Output the [X, Y] coordinate of the center of the cell containing the given text.  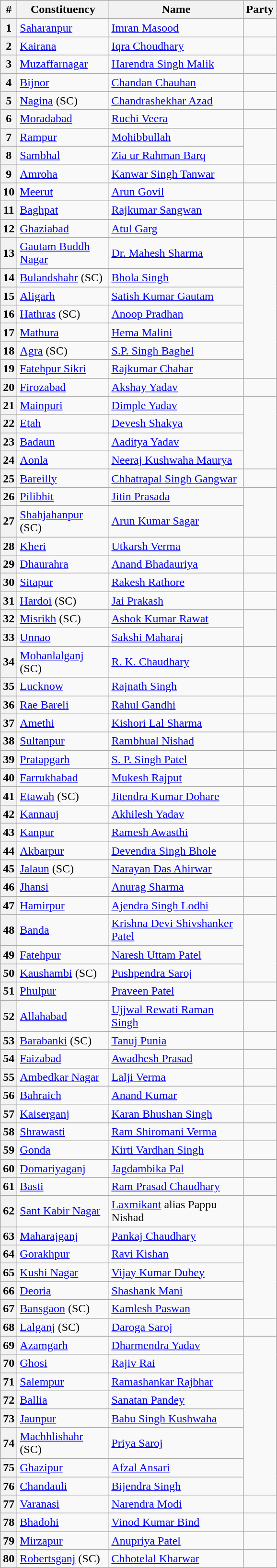
Lucknow [63, 687]
Shahjahanpur (SC) [63, 521]
73 [9, 1418]
68 [9, 1327]
Ram Shiromani Verma [176, 1132]
Salempur [63, 1382]
65 [9, 1272]
Rampur [63, 137]
Ram Prasad Chaudhary [176, 1187]
Dhaurahra [63, 564]
4 [9, 82]
S.P. Singh Baghel [176, 351]
60 [9, 1168]
Iqra Choudhary [176, 46]
Mainpuri [63, 405]
Name [176, 10]
Awadhesh Prasad [176, 1059]
Muzaffarnagar [63, 64]
Ajendra Singh Lodhi [176, 905]
Aaditya Yadav [176, 442]
Kheri [63, 546]
5 [9, 101]
40 [9, 778]
Gautam Buddh Nagar [63, 253]
75 [9, 1467]
Faizabad [63, 1059]
Fatehpur [63, 955]
23 [9, 442]
57 [9, 1113]
Gonda [63, 1150]
41 [9, 796]
Etah [63, 423]
Anurag Sharma [176, 887]
Ashok Kumar Rawat [176, 619]
19 [9, 369]
70 [9, 1363]
Bahraich [63, 1095]
78 [9, 1522]
Basti [63, 1187]
Hema Malini [176, 332]
3 [9, 64]
45 [9, 869]
Kanwar Singh Tanwar [176, 173]
Chandauli [63, 1486]
Ambedkar Nagar [63, 1077]
Laxmikant alias Pappu Nishad [176, 1211]
Mukesh Rajput [176, 778]
Kishori Lal Sharma [176, 723]
Ramashankar Rajbhar [176, 1382]
Firozabad [63, 387]
64 [9, 1254]
Rajnath Singh [176, 687]
53 [9, 1041]
Lalganj (SC) [63, 1327]
Rajkumar Sangwan [176, 210]
76 [9, 1486]
7 [9, 137]
44 [9, 850]
Dimple Yadav [176, 405]
Satish Kumar Gautam [176, 296]
Aligarh [63, 296]
Tanuj Punia [176, 1041]
Babu Singh Kushwaha [176, 1418]
36 [9, 705]
Anand Kumar [176, 1095]
Krishna Devi Shivshanker Patel [176, 930]
Rakesh Rathore [176, 583]
11 [9, 210]
Bijnor [63, 82]
Harendra Singh Malik [176, 64]
Jitendra Kumar Dohare [176, 796]
Praveen Patel [176, 991]
Baghpat [63, 210]
Allahabad [63, 1016]
17 [9, 332]
58 [9, 1132]
Etawah (SC) [63, 796]
Bijendra Singh [176, 1486]
Jai Prakash [176, 601]
15 [9, 296]
Misrikh (SC) [63, 619]
Bhola Singh [176, 278]
Bulandshahr (SC) [63, 278]
Rae Bareli [63, 705]
Farrukhabad [63, 778]
Constituency [63, 10]
Meerut [63, 192]
42 [9, 814]
Azamgarh [63, 1345]
10 [9, 192]
Arun Kumar Sagar [176, 521]
Nagina (SC) [63, 101]
Machhlishahr (SC) [63, 1443]
Bareilly [63, 478]
Afzal Ansari [176, 1467]
Naresh Uttam Patel [176, 955]
72 [9, 1400]
Hamirpur [63, 905]
34 [9, 662]
Rajiv Rai [176, 1363]
Shrawasti [63, 1132]
Utkarsh Verma [176, 546]
Priya Saroj [176, 1443]
Narendra Modi [176, 1504]
25 [9, 478]
79 [9, 1541]
Atul Garg [176, 229]
46 [9, 887]
Rambhual Nishad [176, 741]
38 [9, 741]
27 [9, 521]
Pushpendra Saroj [176, 973]
Ghosi [63, 1363]
Pratapgarh [63, 759]
Bansgaon (SC) [63, 1309]
Neeraj Kushwaha Maurya [176, 460]
20 [9, 387]
Anupriya Patel [176, 1541]
Kaushambi (SC) [63, 973]
Banda [63, 930]
Devesh Shakya [176, 423]
67 [9, 1309]
Jitin Prasada [176, 496]
Maharajganj [63, 1236]
6 [9, 119]
33 [9, 637]
S. P. Singh Patel [176, 759]
24 [9, 460]
Daroga Saroj [176, 1327]
Phulpur [63, 991]
21 [9, 405]
32 [9, 619]
Sitapur [63, 583]
Akshay Yadav [176, 387]
Jalaun (SC) [63, 869]
26 [9, 496]
Jagdambika Pal [176, 1168]
Party [260, 10]
Rajkumar Chahar [176, 369]
Narayan Das Ahirwar [176, 869]
Sakshi Maharaj [176, 637]
Kushi Nagar [63, 1272]
Robertsganj (SC) [63, 1559]
Ballia [63, 1400]
Arun Govil [176, 192]
Hathras (SC) [63, 314]
Ghazipur [63, 1467]
50 [9, 973]
Mohibbullah [176, 137]
1 [9, 28]
Chandrashekhar Azad [176, 101]
Chandan Chauhan [176, 82]
Amroha [63, 173]
Akbarpur [63, 850]
Sant Kabir Nagar [63, 1211]
Sambhal [63, 155]
Mathura [63, 332]
Chhotelal Kharwar [176, 1559]
Sanatan Pandey [176, 1400]
Sultanpur [63, 741]
43 [9, 832]
Kannauj [63, 814]
Ghaziabad [63, 229]
35 [9, 687]
66 [9, 1291]
55 [9, 1077]
30 [9, 583]
77 [9, 1504]
18 [9, 351]
Akhilesh Yadav [176, 814]
16 [9, 314]
29 [9, 564]
Pilibhit [63, 496]
Amethi [63, 723]
63 [9, 1236]
Kamlesh Paswan [176, 1309]
14 [9, 278]
69 [9, 1345]
Ramesh Awasthi [176, 832]
Moradabad [63, 119]
28 [9, 546]
Barabanki (SC) [63, 1041]
59 [9, 1150]
Aonla [63, 460]
Pankaj Chaudhary [176, 1236]
Jhansi [63, 887]
Agra (SC) [63, 351]
Kaiserganj [63, 1113]
Ujjwal Rewati Raman Singh [176, 1016]
Kanpur [63, 832]
R. K. Chaudhary [176, 662]
Lalji Verma [176, 1077]
Shashank Mani [176, 1291]
62 [9, 1211]
Deoria [63, 1291]
56 [9, 1095]
49 [9, 955]
Mirzapur [63, 1541]
54 [9, 1059]
Bhadohi [63, 1522]
Jaunpur [63, 1418]
Chhatrapal Singh Gangwar [176, 478]
Kirti Vardhan Singh [176, 1150]
Imran Masood [176, 28]
2 [9, 46]
Badaun [63, 442]
Gorakhpur [63, 1254]
Mohanlalganj (SC) [63, 662]
74 [9, 1443]
Unnao [63, 637]
Dr. Mahesh Sharma [176, 253]
48 [9, 930]
Anoop Pradhan [176, 314]
Hardoi (SC) [63, 601]
52 [9, 1016]
61 [9, 1187]
Ravi Kishan [176, 1254]
Dharmendra Yadav [176, 1345]
Domariyaganj [63, 1168]
31 [9, 601]
Vinod Kumar Bind [176, 1522]
39 [9, 759]
Ruchi Veera [176, 119]
# [9, 10]
8 [9, 155]
Fatehpur Sikri [63, 369]
80 [9, 1559]
37 [9, 723]
Karan Bhushan Singh [176, 1113]
Saharanpur [63, 28]
47 [9, 905]
Anand Bhadauriya [176, 564]
Zia ur Rahman Barq [176, 155]
Vijay Kumar Dubey [176, 1272]
Kairana [63, 46]
12 [9, 229]
Devendra Singh Bhole [176, 850]
13 [9, 253]
Varanasi [63, 1504]
71 [9, 1382]
9 [9, 173]
51 [9, 991]
Rahul Gandhi [176, 705]
22 [9, 423]
